Determine the [x, y] coordinate at the center of the cell enclosing the given text.  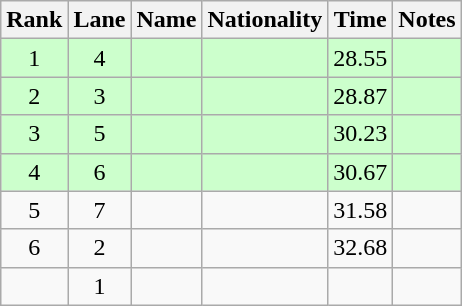
31.58 [360, 210]
Lane [100, 20]
Notes [427, 20]
28.55 [360, 58]
Time [360, 20]
32.68 [360, 248]
30.67 [360, 172]
28.87 [360, 96]
30.23 [360, 134]
Nationality [265, 20]
Name [166, 20]
7 [100, 210]
Rank [34, 20]
